Scan for the cell matching the given text and deliver its (X, Y) coordinate at center. 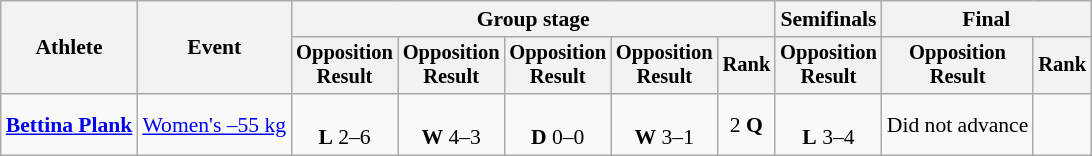
Group stage (533, 19)
Athlete (70, 48)
Event (214, 48)
W 3–1 (664, 124)
D 0–0 (558, 124)
2 Q (747, 124)
L 2–6 (344, 124)
L 3–4 (828, 124)
Women's –55 kg (214, 124)
Did not advance (958, 124)
Semifinals (828, 19)
Bettina Plank (70, 124)
Final (986, 19)
W 4–3 (452, 124)
